Locate the cell with the specified text and output its (x, y) center coordinate. 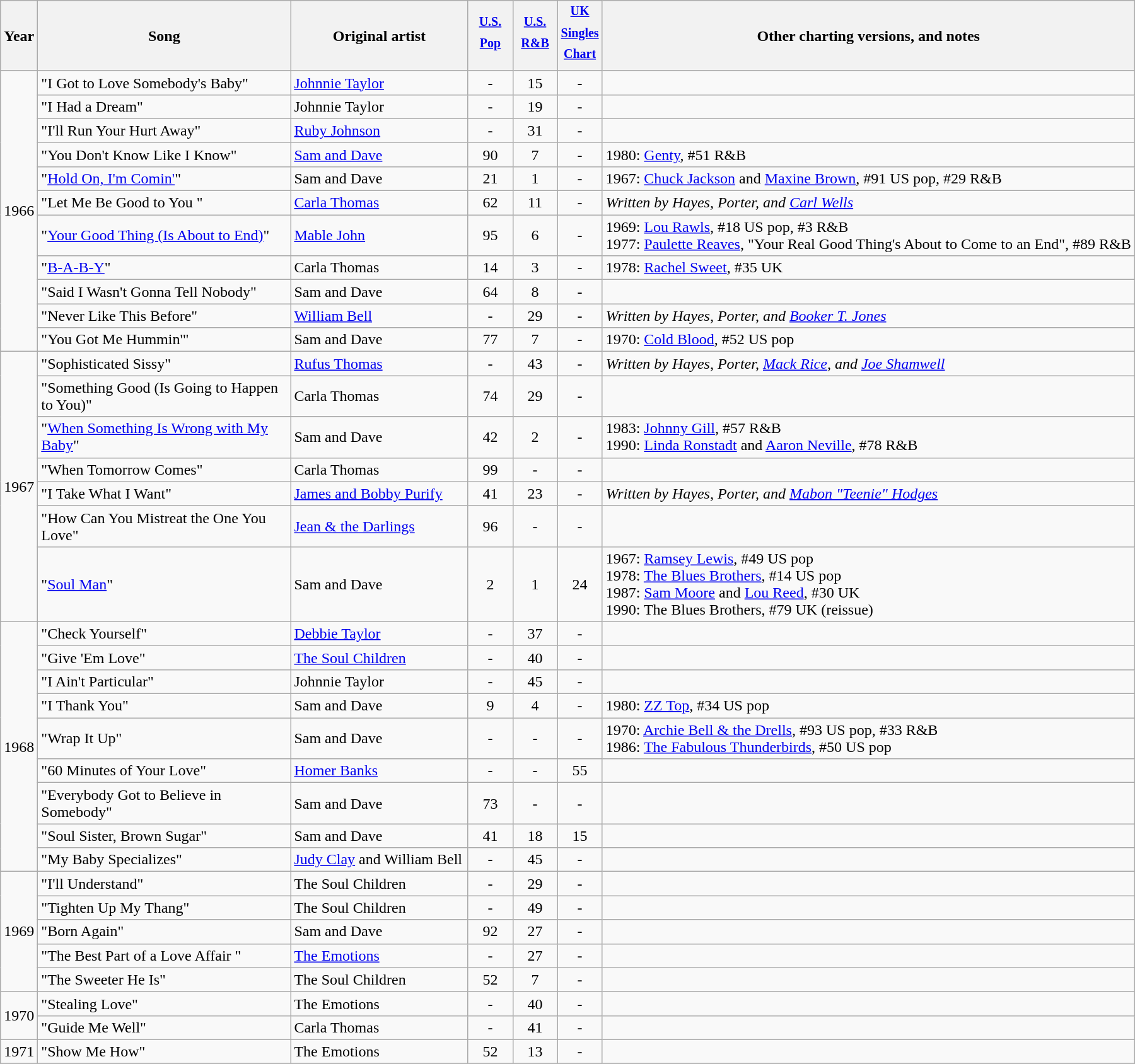
"How Can You Mistreat the One You Love" (164, 526)
64 (491, 292)
"The Sweeter He Is" (164, 980)
James and Bobby Purify (380, 494)
14 (491, 268)
1967: Chuck Jackson and Maxine Brown, #91 US pop, #29 R&B (868, 179)
"Sophisticated Sissy" (164, 364)
U.S. Pop (491, 36)
6 (535, 236)
UK Singles Chart (580, 36)
"Never Like This Before" (164, 316)
1970: Cold Blood, #52 US pop (868, 340)
55 (580, 771)
Written by Hayes, Porter, and Carl Wells (868, 203)
Other charting versions, and notes (868, 36)
99 (491, 470)
1967 (19, 487)
"Born Again" (164, 932)
Mable John (380, 236)
74 (491, 396)
"Stealing Love" (164, 1003)
Judy Clay and William Bell (380, 860)
4 (535, 706)
Homer Banks (380, 771)
1978: Rachel Sweet, #35 UK (868, 268)
Written by Hayes, Porter, and Booker T. Jones (868, 316)
"Check Yourself" (164, 633)
"I Take What I Want" (164, 494)
1971 (19, 1051)
"Let Me Be Good to You " (164, 203)
1966 (19, 211)
"Guide Me Well" (164, 1027)
Written by Hayes, Porter, Mack Rice, and Joe Shamwell (868, 364)
"Soul Man" (164, 584)
1970: Archie Bell & the Drells, #93 US pop, #33 R&B1986: The Fabulous Thunderbirds, #50 US pop (868, 739)
"When Something Is Wrong with My Baby" (164, 437)
1969: Lou Rawls, #18 US pop, #3 R&B1977: Paulette Reaves, "Your Real Good Thing's About to Come to an End", #89 R&B (868, 236)
"I Ain't Particular" (164, 682)
96 (491, 526)
"Tighten Up My Thang" (164, 908)
"Wrap It Up" (164, 739)
"I'll Understand" (164, 884)
"I Had a Dream" (164, 107)
William Bell (380, 316)
Year (19, 36)
77 (491, 340)
43 (535, 364)
Original artist (380, 36)
"I Thank You" (164, 706)
21 (491, 179)
8 (535, 292)
"Hold On, I'm Comin'" (164, 179)
1970 (19, 1015)
1980: Genty, #51 R&B (868, 154)
"My Baby Specializes" (164, 860)
1967: Ramsey Lewis, #49 US pop1978: The Blues Brothers, #14 US pop1987: Sam Moore and Lou Reed, #30 UK1990: The Blues Brothers, #79 UK (reissue) (868, 584)
62 (491, 203)
Debbie Taylor (380, 633)
11 (535, 203)
90 (491, 154)
Written by Hayes, Porter, and Mabon "Teenie" Hodges (868, 494)
18 (535, 836)
U.S. R&B (535, 36)
19 (535, 107)
"You Got Me Hummin'" (164, 340)
42 (491, 437)
"Show Me How" (164, 1051)
"Said I Wasn't Gonna Tell Nobody" (164, 292)
92 (491, 932)
"Your Good Thing (Is About to End)" (164, 236)
1968 (19, 746)
13 (535, 1051)
23 (535, 494)
49 (535, 908)
24 (580, 584)
"When Tomorrow Comes" (164, 470)
"Soul Sister, Brown Sugar" (164, 836)
31 (535, 130)
1969 (19, 932)
"60 Minutes of Your Love" (164, 771)
"B-A-B-Y" (164, 268)
9 (491, 706)
"The Best Part of a Love Affair " (164, 956)
"Everybody Got to Believe in Somebody" (164, 803)
Song (164, 36)
95 (491, 236)
"I'll Run Your Hurt Away" (164, 130)
Rufus Thomas (380, 364)
"Give 'Em Love" (164, 657)
1980: ZZ Top, #34 US pop (868, 706)
37 (535, 633)
73 (491, 803)
"Something Good (Is Going to Happen to You)" (164, 396)
1983: Johnny Gill, #57 R&B1990: Linda Ronstadt and Aaron Neville, #78 R&B (868, 437)
3 (535, 268)
"You Don't Know Like I Know" (164, 154)
"I Got to Love Somebody's Baby" (164, 83)
Jean & the Darlings (380, 526)
Ruby Johnson (380, 130)
